Find where the given text appears and provide that cell's center as (X, Y) coordinate. 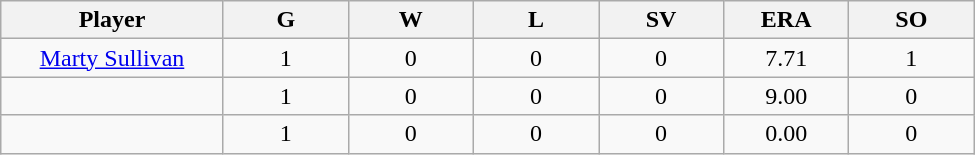
9.00 (786, 96)
Player (112, 20)
SO (912, 20)
G (286, 20)
L (536, 20)
SV (662, 20)
Marty Sullivan (112, 58)
7.71 (786, 58)
ERA (786, 20)
W (410, 20)
0.00 (786, 134)
